Determine the (X, Y) coordinate at the center of the cell enclosing the given text.  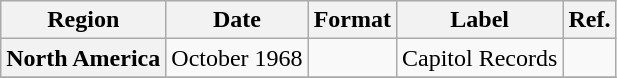
Capitol Records (479, 58)
Region (84, 20)
North America (84, 58)
Format (352, 20)
Date (237, 20)
Ref. (590, 20)
October 1968 (237, 58)
Label (479, 20)
